Scan for the cell matching the given text and deliver its [X, Y] coordinate at center. 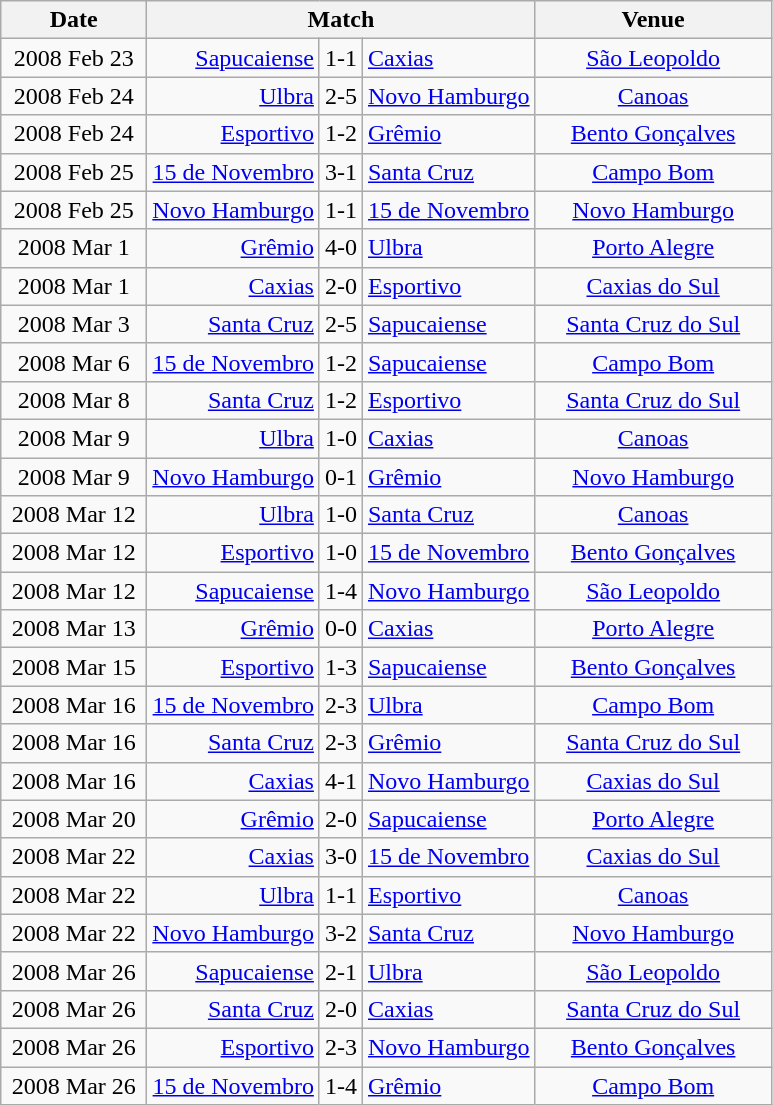
2008 Mar 13 [74, 629]
4-0 [340, 248]
Match [341, 20]
4-1 [340, 781]
Venue [653, 20]
Date [74, 20]
1-3 [340, 667]
2008 Feb 23 [74, 58]
2-1 [340, 971]
0-1 [340, 477]
2008 Mar 3 [74, 324]
2008 Mar 8 [74, 400]
2008 Mar 6 [74, 362]
3-2 [340, 933]
2008 Mar 20 [74, 819]
3-1 [340, 172]
3-0 [340, 857]
2008 Mar 15 [74, 667]
0-0 [340, 629]
